Pinpoint the cell where the given text exists, returning its [x, y] midpoint coordinate. 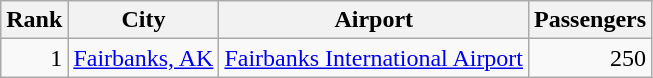
250 [590, 58]
Fairbanks, AK [144, 58]
City [144, 20]
Fairbanks International Airport [374, 58]
Rank [34, 20]
Passengers [590, 20]
1 [34, 58]
Airport [374, 20]
